Capture the cell that displays the provided text and extract its [x, y] central coordinate. 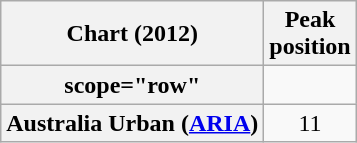
Peakposition [310, 34]
11 [310, 123]
scope="row" [132, 85]
Australia Urban (ARIA) [132, 123]
Chart (2012) [132, 34]
